For the text-containing cell, return its midpoint in [x, y] coordinate format. 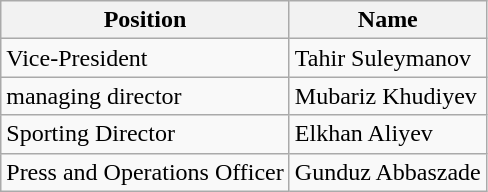
Gunduz Abbaszade [388, 172]
Position [146, 20]
Elkhan Aliyev [388, 134]
Name [388, 20]
managing director [146, 96]
Sporting Director [146, 134]
Tahir Suleymanov [388, 58]
Press and Operations Officer [146, 172]
Vice-President [146, 58]
Mubariz Khudiyev [388, 96]
